Extract the [X, Y] coordinate from the center of the cell holding the provided text.  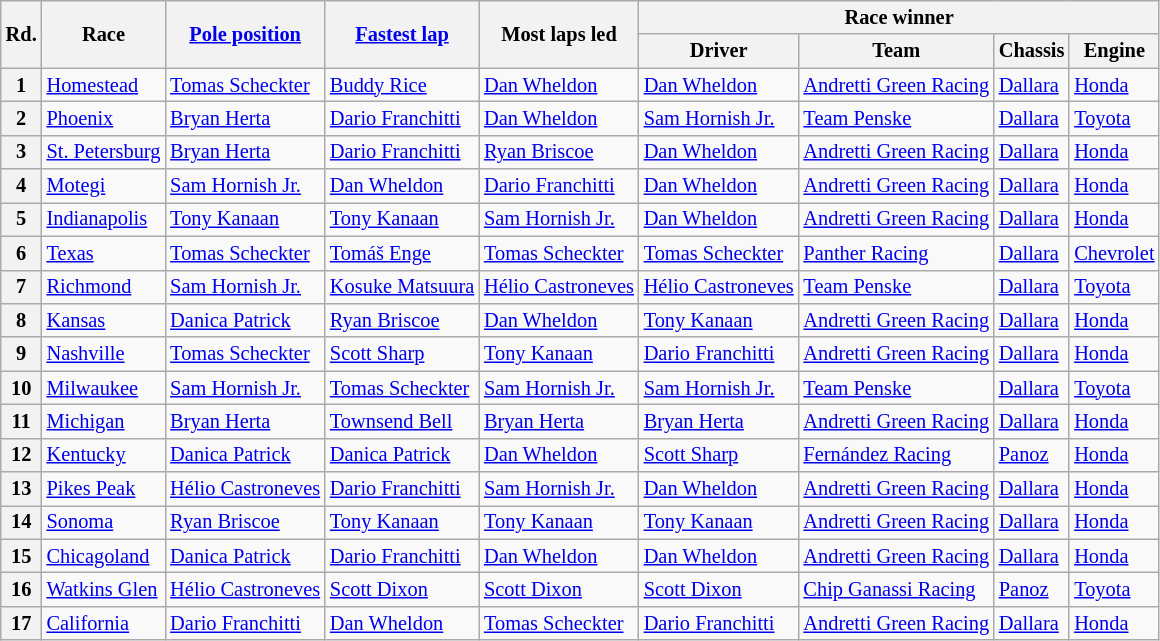
Pikes Peak [104, 489]
Phoenix [104, 118]
Nashville [104, 354]
Tomáš Enge [402, 253]
Most laps led [559, 34]
Buddy Rice [402, 85]
Engine [1114, 51]
Pole position [245, 34]
Texas [104, 253]
Chicagoland [104, 556]
1 [22, 85]
17 [22, 623]
4 [22, 186]
Michigan [104, 421]
16 [22, 589]
Driver [719, 51]
Motegi [104, 186]
5 [22, 219]
St. Petersburg [104, 152]
6 [22, 253]
9 [22, 354]
7 [22, 287]
Kansas [104, 320]
2 [22, 118]
Team [896, 51]
12 [22, 455]
Sonoma [104, 522]
Indianapolis [104, 219]
Chip Ganassi Racing [896, 589]
8 [22, 320]
Chassis [1032, 51]
Fastest lap [402, 34]
Race [104, 34]
Townsend Bell [402, 421]
10 [22, 388]
14 [22, 522]
13 [22, 489]
Milwaukee [104, 388]
Kentucky [104, 455]
Panther Racing [896, 253]
Homestead [104, 85]
Richmond [104, 287]
15 [22, 556]
California [104, 623]
3 [22, 152]
11 [22, 421]
Watkins Glen [104, 589]
Kosuke Matsuura [402, 287]
Race winner [900, 17]
Chevrolet [1114, 253]
Rd. [22, 34]
Fernández Racing [896, 455]
